Extract the (X, Y) coordinate from the center of the cell holding the provided text.  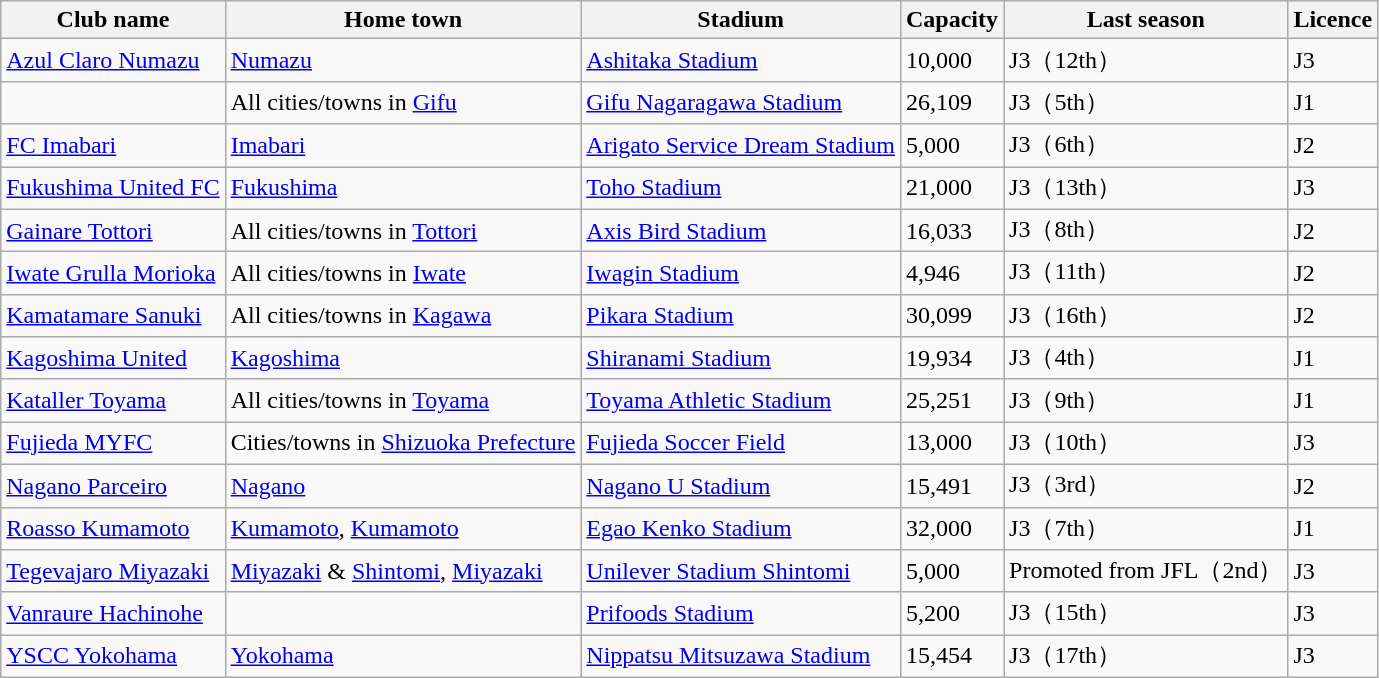
10,000 (952, 60)
Promoted from JFL（2nd） (1146, 572)
Roasso Kumamoto (113, 528)
J3（17th） (1146, 656)
26,109 (952, 102)
Pikara Stadium (741, 316)
Yokohama (403, 656)
21,000 (952, 188)
19,934 (952, 358)
J3（12th） (1146, 60)
Stadium (741, 20)
J3（3rd） (1146, 486)
Club name (113, 20)
FC Imabari (113, 146)
Fukushima (403, 188)
J3（7th） (1146, 528)
Iwagin Stadium (741, 274)
Azul Claro Numazu (113, 60)
Toho Stadium (741, 188)
Shiranami Stadium (741, 358)
Fukushima United FC (113, 188)
Numazu (403, 60)
Toyama Athletic Stadium (741, 400)
Nagano (403, 486)
Nippatsu Mitsuzawa Stadium (741, 656)
16,033 (952, 230)
4,946 (952, 274)
J3（8th） (1146, 230)
All cities/towns in Tottori (403, 230)
J3（10th） (1146, 444)
Fujieda Soccer Field (741, 444)
J3（15th） (1146, 614)
Kagoshima United (113, 358)
Kamatamare Sanuki (113, 316)
Kagoshima (403, 358)
Egao Kenko Stadium (741, 528)
Miyazaki & Shintomi, Miyazaki (403, 572)
Arigato Service Dream Stadium (741, 146)
Vanraure Hachinohe (113, 614)
J3（5th） (1146, 102)
Kumamoto, Kumamoto (403, 528)
Gifu Nagaragawa Stadium (741, 102)
Axis Bird Stadium (741, 230)
J3（4th） (1146, 358)
Gainare Tottori (113, 230)
Last season (1146, 20)
Unilever Stadium Shintomi (741, 572)
J3（13th） (1146, 188)
Nagano Parceiro (113, 486)
J3（16th） (1146, 316)
13,000 (952, 444)
J3（9th） (1146, 400)
Kataller Toyama (113, 400)
32,000 (952, 528)
Licence (1333, 20)
YSCC Yokohama (113, 656)
All cities/towns in Toyama (403, 400)
15,491 (952, 486)
Nagano U Stadium (741, 486)
Capacity (952, 20)
All cities/towns in Kagawa (403, 316)
15,454 (952, 656)
All cities/towns in Iwate (403, 274)
Imabari (403, 146)
Home town (403, 20)
Cities/towns in Shizuoka Prefecture (403, 444)
Iwate Grulla Morioka (113, 274)
5,200 (952, 614)
Ashitaka Stadium (741, 60)
J3（11th） (1146, 274)
25,251 (952, 400)
Prifoods Stadium (741, 614)
All cities/towns in Gifu (403, 102)
Tegevajaro Miyazaki (113, 572)
J3（6th） (1146, 146)
Fujieda MYFC (113, 444)
30,099 (952, 316)
